Provide the [X, Y] coordinate of the cell's center where the given text is located.  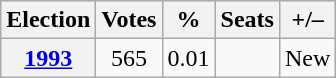
Votes [129, 20]
565 [129, 58]
Election [48, 20]
+/– [307, 20]
Seats [247, 20]
% [188, 20]
0.01 [188, 58]
New [307, 58]
1993 [48, 58]
